Search for the cell housing the specified text and yield its [x, y] center coordinate. 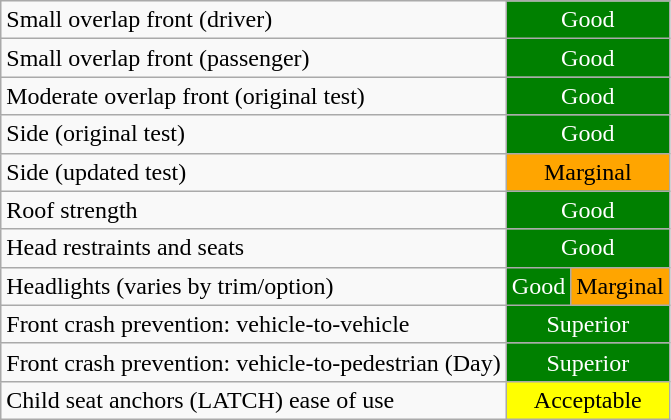
Acceptable [588, 400]
Front crash prevention: vehicle-to-vehicle [254, 324]
Front crash prevention: vehicle-to-pedestrian (Day) [254, 362]
Side (original test) [254, 134]
Head restraints and seats [254, 248]
Moderate overlap front (original test) [254, 96]
Child seat anchors (LATCH) ease of use [254, 400]
Roof strength [254, 210]
Headlights (varies by trim/option) [254, 286]
Side (updated test) [254, 172]
Small overlap front (driver) [254, 20]
Small overlap front (passenger) [254, 58]
